Return (x, y) of the center of cell containing provided text 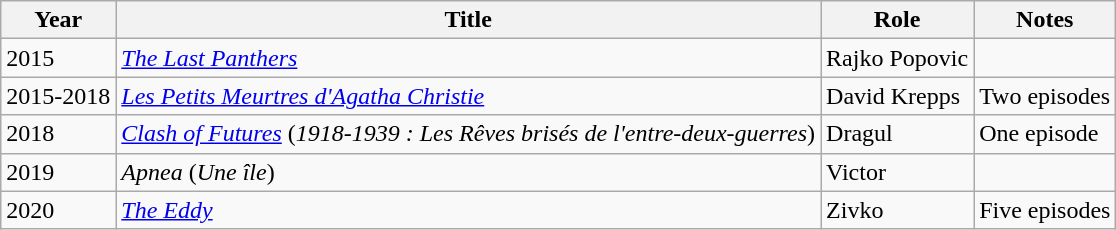
Apnea (Une île) (468, 172)
Clash of Futures (1918-1939 : Les Rêves brisés de l'entre-deux-guerres) (468, 134)
Zivko (898, 210)
One episode (1045, 134)
Victor (898, 172)
2019 (58, 172)
David Krepps (898, 96)
Title (468, 20)
Notes (1045, 20)
Dragul (898, 134)
Les Petits Meurtres d'Agatha Christie (468, 96)
Five episodes (1045, 210)
Role (898, 20)
2015 (58, 58)
2018 (58, 134)
The Eddy (468, 210)
2020 (58, 210)
2015-2018 (58, 96)
The Last Panthers (468, 58)
Two episodes (1045, 96)
Year (58, 20)
Rajko Popovic (898, 58)
